Extract the (x, y) coordinate from the center of the cell holding the provided text.  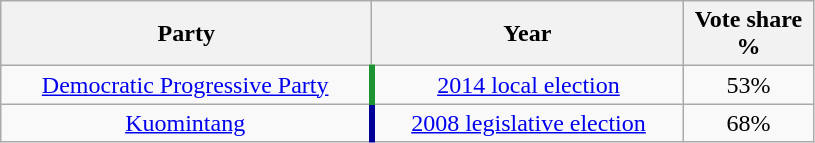
Democratic Progressive Party (186, 85)
2008 legislative election (528, 123)
Kuomintang (186, 123)
Vote share % (748, 34)
53% (748, 85)
2014 local election (528, 85)
68% (748, 123)
Year (528, 34)
Party (186, 34)
